For the text-containing cell, return its midpoint in (x, y) coordinate format. 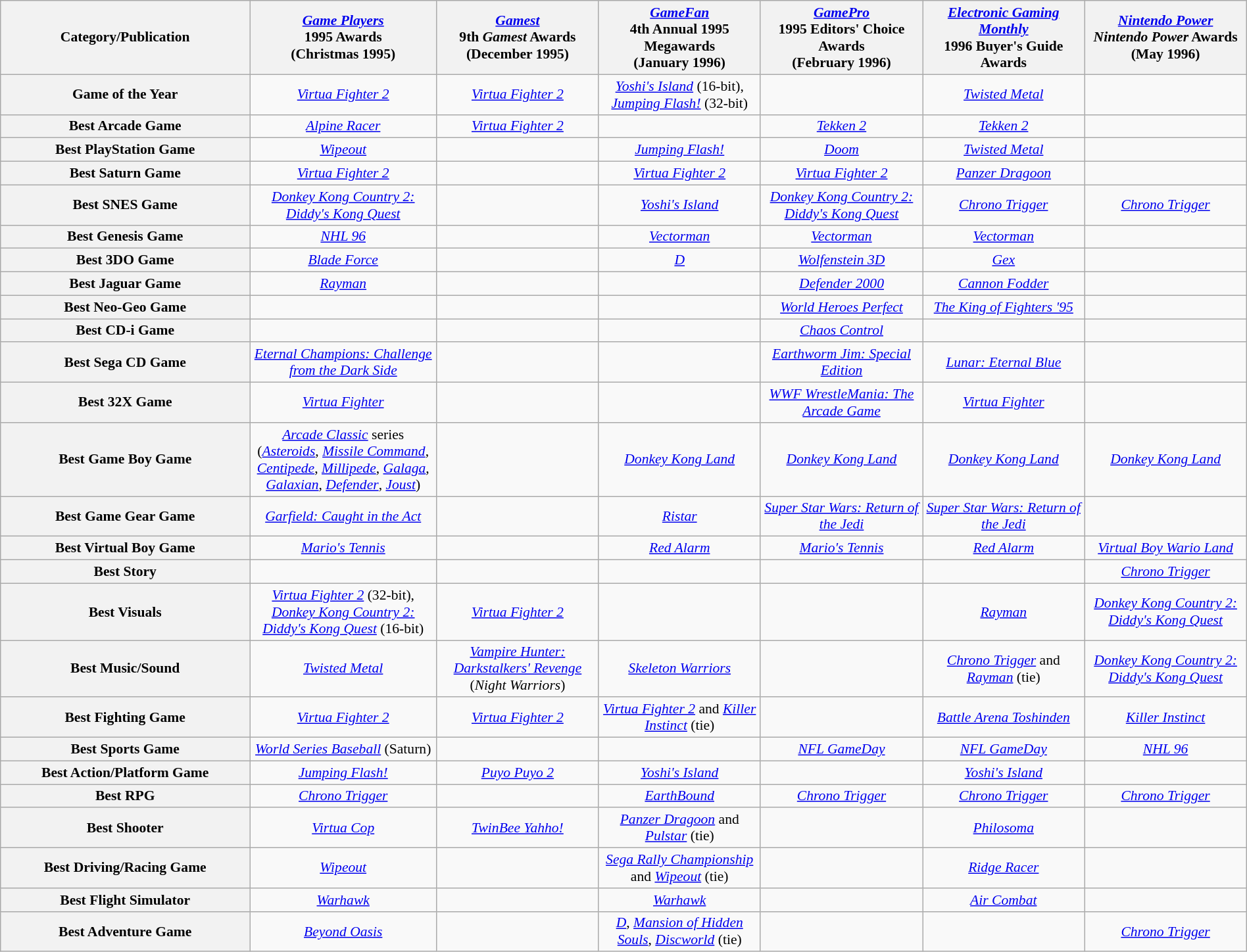
Battle Arena Toshinden (1004, 717)
Beyond Oasis (343, 931)
Best Jaguar Game (125, 283)
The King of Fighters '95 (1004, 307)
Best Driving/Racing Game (125, 868)
Panzer Dragoon (1004, 173)
Gex (1004, 260)
Earthworm Jim: Special Edition (841, 362)
World Heroes Perfect (841, 307)
Blade Force (343, 260)
GamePro1995 Editors' Choice Awards (February 1996) (841, 37)
D (679, 260)
Best Virtual Boy Game (125, 548)
Panzer Dragoon and Pulstar (tie) (679, 827)
Best SNES Game (125, 205)
Category/Publication (125, 37)
Vampire Hunter: Darkstalkers' Revenge (Night Warriors) (518, 669)
Nintendo Power Nintendo Power Awards (May 1996) (1165, 37)
Best Visuals (125, 611)
Game Players 1995 Awards (Christmas 1995) (343, 37)
World Series Baseball (Saturn) (343, 749)
Yoshi's Island (16-bit), Jumping Flash! (32-bit) (679, 95)
Wolfenstein 3D (841, 260)
Best Story (125, 571)
Virtua Fighter 2 and Killer Instinct (tie) (679, 717)
Best Game Boy Game (125, 459)
Best Neo-Geo Game (125, 307)
TwinBee Yahho! (518, 827)
Air Combat (1004, 899)
Best Music/Sound (125, 669)
Virtua Cop (343, 827)
Skeleton Warriors (679, 669)
Best Arcade Game (125, 126)
Gamest 9th Gamest Awards (December 1995) (518, 37)
Best 32X Game (125, 402)
Best 3DO Game (125, 260)
Alpine Racer (343, 126)
Best CD-i Game (125, 330)
D, Mansion of Hidden Souls, Discworld (tie) (679, 931)
EarthBound (679, 796)
Best Genesis Game (125, 237)
Best Sports Game (125, 749)
Killer Instinct (1165, 717)
Chrono Trigger and Rayman (tie) (1004, 669)
Eternal Champions: Challenge from the Dark Side (343, 362)
Virtual Boy Wario Land (1165, 548)
Best Action/Platform Game (125, 773)
Best Fighting Game (125, 717)
Puyo Puyo 2 (518, 773)
Virtua Fighter 2 (32-bit), Donkey Kong Country 2: Diddy's Kong Quest (16-bit) (343, 611)
Best RPG (125, 796)
Philosoma (1004, 827)
Best Sega CD Game (125, 362)
WWF WrestleMania: The Arcade Game (841, 402)
Best Flight Simulator (125, 899)
Garfield: Caught in the Act (343, 515)
Sega Rally Championship and Wipeout (tie) (679, 868)
Game of the Year (125, 95)
Doom (841, 150)
Chaos Control (841, 330)
Best Shooter (125, 827)
Ristar (679, 515)
Electronic Gaming Monthly1996 Buyer's Guide Awards (1004, 37)
Defender 2000 (841, 283)
Best Adventure Game (125, 931)
Ridge Racer (1004, 868)
Best Saturn Game (125, 173)
Best PlayStation Game (125, 150)
Lunar: Eternal Blue (1004, 362)
Best Game Gear Game (125, 515)
Arcade Classic series (Asteroids, Missile Command, Centipede, Millipede, Galaga, Galaxian, Defender, Joust) (343, 459)
GameFan 4th Annual 1995 Megawards (January 1996) (679, 37)
Cannon Fodder (1004, 283)
